Output the [X, Y] coordinate of the center of the cell containing the given text.  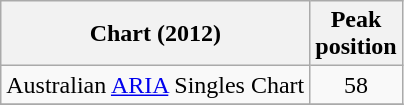
Chart (2012) [156, 34]
58 [356, 85]
Peakposition [356, 34]
Australian ARIA Singles Chart [156, 85]
